Search for the cell housing the specified text and yield its [x, y] center coordinate. 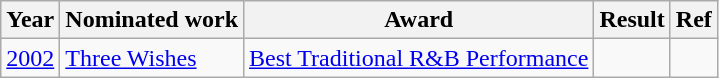
Three Wishes [152, 58]
Award [419, 20]
Best Traditional R&B Performance [419, 58]
Result [632, 20]
Ref [694, 20]
Nominated work [152, 20]
Year [30, 20]
2002 [30, 58]
